Search for the cell housing the specified text and yield its [X, Y] center coordinate. 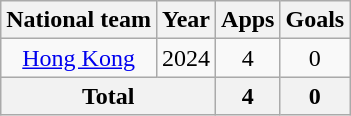
Goals [315, 20]
National team [79, 20]
Total [108, 96]
Hong Kong [79, 58]
Apps [248, 20]
2024 [186, 58]
Year [186, 20]
